Output the [x, y] coordinate of the center of the cell containing the given text.  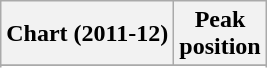
Peakposition [220, 34]
Chart (2011-12) [88, 34]
